Locate the cell with the specified text and output its (X, Y) center coordinate. 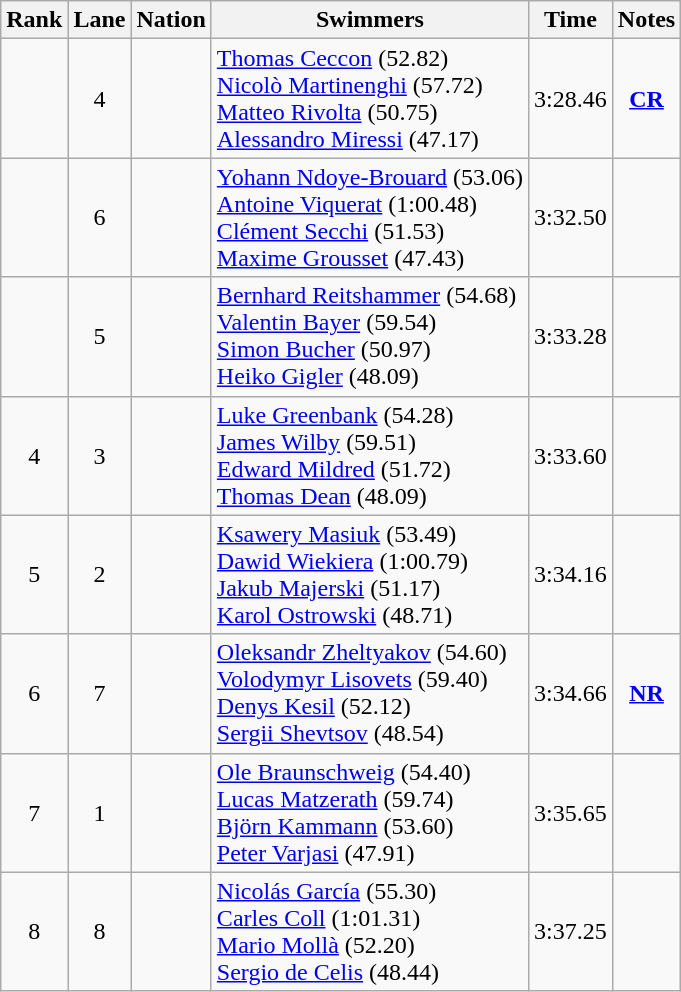
Ksawery Masiuk (53.49)Dawid Wiekiera (1:00.79)Jakub Majerski (51.17)Karol Ostrowski (48.71) (370, 574)
Rank (34, 20)
Nicolás García (55.30)Carles Coll (1:01.31)Mario Mollà (52.20)Sergio de Celis (48.44) (370, 932)
3:34.66 (571, 694)
3:33.28 (571, 336)
Time (571, 20)
NR (646, 694)
Ole Braunschweig (54.40)Lucas Matzerath (59.74)Björn Kammann (53.60)Peter Varjasi (47.91) (370, 812)
3:28.46 (571, 98)
3:37.25 (571, 932)
Swimmers (370, 20)
Luke Greenbank (54.28)James Wilby (59.51)Edward Mildred (51.72)Thomas Dean (48.09) (370, 456)
Nation (171, 20)
3:33.60 (571, 456)
1 (100, 812)
Bernhard Reitshammer (54.68)Valentin Bayer (59.54)Simon Bucher (50.97)Heiko Gigler (48.09) (370, 336)
Thomas Ceccon (52.82)Nicolò Martinenghi (57.72)Matteo Rivolta (50.75)Alessandro Miressi (47.17) (370, 98)
3:35.65 (571, 812)
2 (100, 574)
3 (100, 456)
3:32.50 (571, 218)
Oleksandr Zheltyakov (54.60)Volodymyr Lisovets (59.40)Denys Kesil (52.12)Sergii Shevtsov (48.54) (370, 694)
CR (646, 98)
Notes (646, 20)
Lane (100, 20)
3:34.16 (571, 574)
Yohann Ndoye-Brouard (53.06)Antoine Viquerat (1:00.48)Clément Secchi (51.53)Maxime Grousset (47.43) (370, 218)
